Return the (x, y) coordinate for the center point of the cell that contains the specified text.  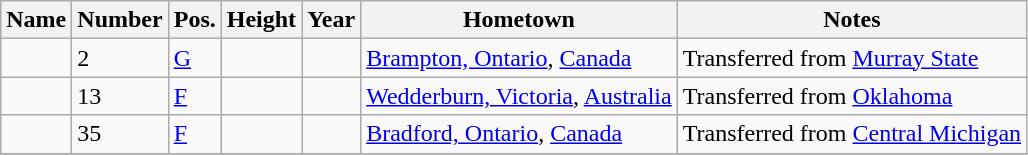
Year (332, 20)
Wedderburn, Victoria, Australia (520, 96)
13 (120, 96)
35 (120, 134)
G (194, 58)
Brampton, Ontario, Canada (520, 58)
Name (36, 20)
Notes (852, 20)
Transferred from Central Michigan (852, 134)
Transferred from Oklahoma (852, 96)
Height (261, 20)
Number (120, 20)
Bradford, Ontario, Canada (520, 134)
Transferred from Murray State (852, 58)
2 (120, 58)
Hometown (520, 20)
Pos. (194, 20)
